Search for the cell housing the specified text and yield its (x, y) center coordinate. 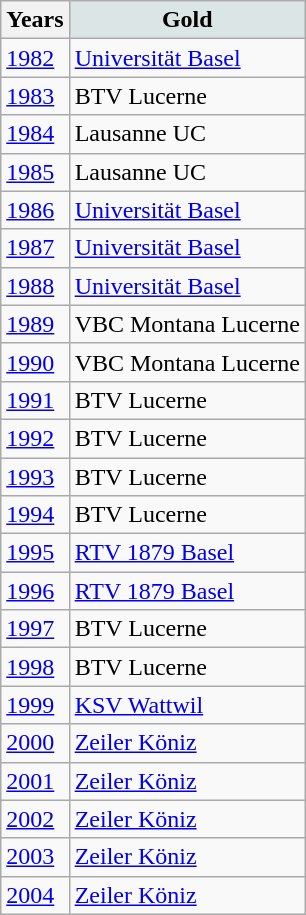
1991 (35, 400)
2004 (35, 895)
1994 (35, 515)
1984 (35, 134)
2003 (35, 857)
1999 (35, 705)
Gold (187, 20)
1989 (35, 324)
1996 (35, 591)
1995 (35, 553)
1992 (35, 438)
1993 (35, 477)
1988 (35, 286)
1990 (35, 362)
1983 (35, 96)
2000 (35, 743)
1986 (35, 210)
1987 (35, 248)
1985 (35, 172)
1998 (35, 667)
2002 (35, 819)
2001 (35, 781)
Years (35, 20)
1982 (35, 58)
1997 (35, 629)
KSV Wattwil (187, 705)
